Locate the cell with the specified text and output its (x, y) center coordinate. 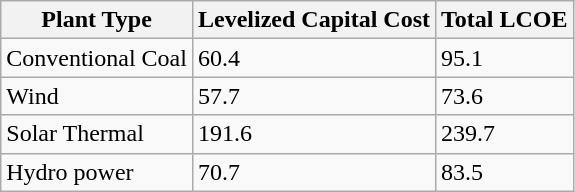
Plant Type (97, 20)
95.1 (505, 58)
Total LCOE (505, 20)
Solar Thermal (97, 134)
191.6 (314, 134)
60.4 (314, 58)
Conventional Coal (97, 58)
70.7 (314, 172)
57.7 (314, 96)
Hydro power (97, 172)
Levelized Capital Cost (314, 20)
239.7 (505, 134)
83.5 (505, 172)
73.6 (505, 96)
Wind (97, 96)
